Search for the cell housing the specified text and yield its (x, y) center coordinate. 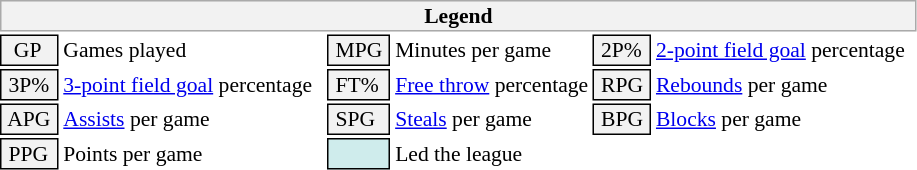
RPG (622, 85)
PPG (30, 154)
Free throw percentage (492, 85)
3P% (30, 85)
Legend (458, 16)
Rebounds per game (785, 85)
2P% (622, 50)
Steals per game (492, 120)
Assists per game (193, 120)
Points per game (193, 154)
2-point field goal percentage (785, 50)
3-point field goal percentage (193, 85)
MPG (359, 50)
SPG (359, 120)
Minutes per game (492, 50)
APG (30, 120)
Blocks per game (785, 120)
FT% (359, 85)
Led the league (492, 154)
BPG (622, 120)
GP (30, 50)
Games played (193, 50)
